Search for the cell housing the specified text and yield its (x, y) center coordinate. 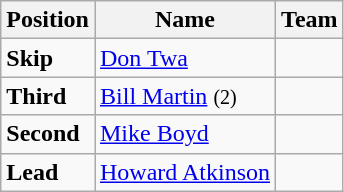
Second (48, 134)
Skip (48, 58)
Howard Atkinson (184, 172)
Position (48, 20)
Lead (48, 172)
Third (48, 96)
Name (184, 20)
Mike Boyd (184, 134)
Team (310, 20)
Don Twa (184, 58)
Bill Martin (2) (184, 96)
